Output the (x, y) coordinate of the center of the cell containing the given text.  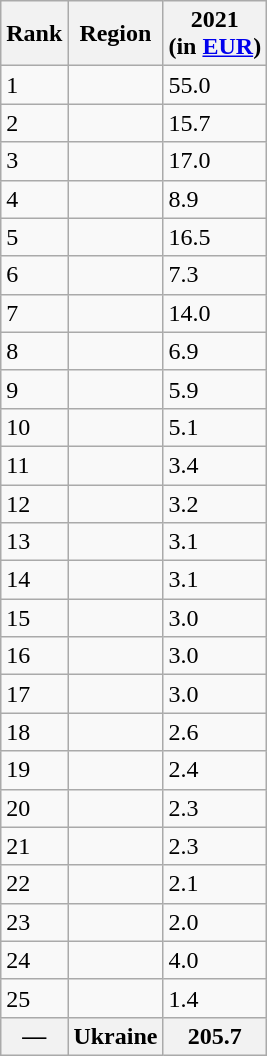
15.7 (215, 123)
7.3 (215, 275)
Region (116, 34)
Rank (34, 34)
3.2 (215, 503)
14.0 (215, 313)
24 (34, 960)
9 (34, 389)
22 (34, 884)
15 (34, 618)
11 (34, 465)
205.7 (215, 1036)
4 (34, 199)
5.1 (215, 427)
55.0 (215, 85)
5.9 (215, 389)
17 (34, 694)
2021(in EUR) (215, 34)
6.9 (215, 351)
2 (34, 123)
17.0 (215, 161)
16.5 (215, 237)
3 (34, 161)
2.0 (215, 922)
10 (34, 427)
1.4 (215, 998)
8.9 (215, 199)
21 (34, 846)
8 (34, 351)
— (34, 1036)
23 (34, 922)
2.4 (215, 770)
20 (34, 808)
Ukraine (116, 1036)
2.6 (215, 732)
18 (34, 732)
7 (34, 313)
14 (34, 580)
25 (34, 998)
4.0 (215, 960)
2.1 (215, 884)
13 (34, 542)
16 (34, 656)
6 (34, 275)
1 (34, 85)
19 (34, 770)
5 (34, 237)
12 (34, 503)
3.4 (215, 465)
